Output the [X, Y] coordinate of the center of the cell containing the given text.  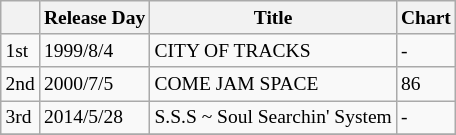
1st [20, 50]
3rd [20, 118]
2nd [20, 84]
COME JAM SPACE [274, 84]
Chart [426, 18]
1999/8/4 [94, 50]
Release Day [94, 18]
2014/5/28 [94, 118]
Title [274, 18]
2000/7/5 [94, 84]
86 [426, 84]
CITY OF TRACKS [274, 50]
S.S.S ~ Soul Searchin' System [274, 118]
